Determine the [X, Y] coordinate at the center of the cell enclosing the given text.  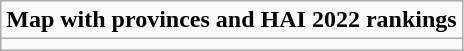
Map with provinces and HAI 2022 rankings [232, 20]
